Capture the cell that displays the provided text and extract its (x, y) central coordinate. 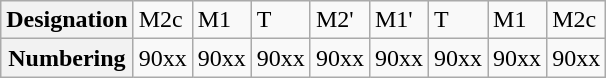
Numbering (67, 58)
Designation (67, 20)
M2' (340, 20)
M1' (398, 20)
